Search for the cell housing the specified text and yield its (X, Y) center coordinate. 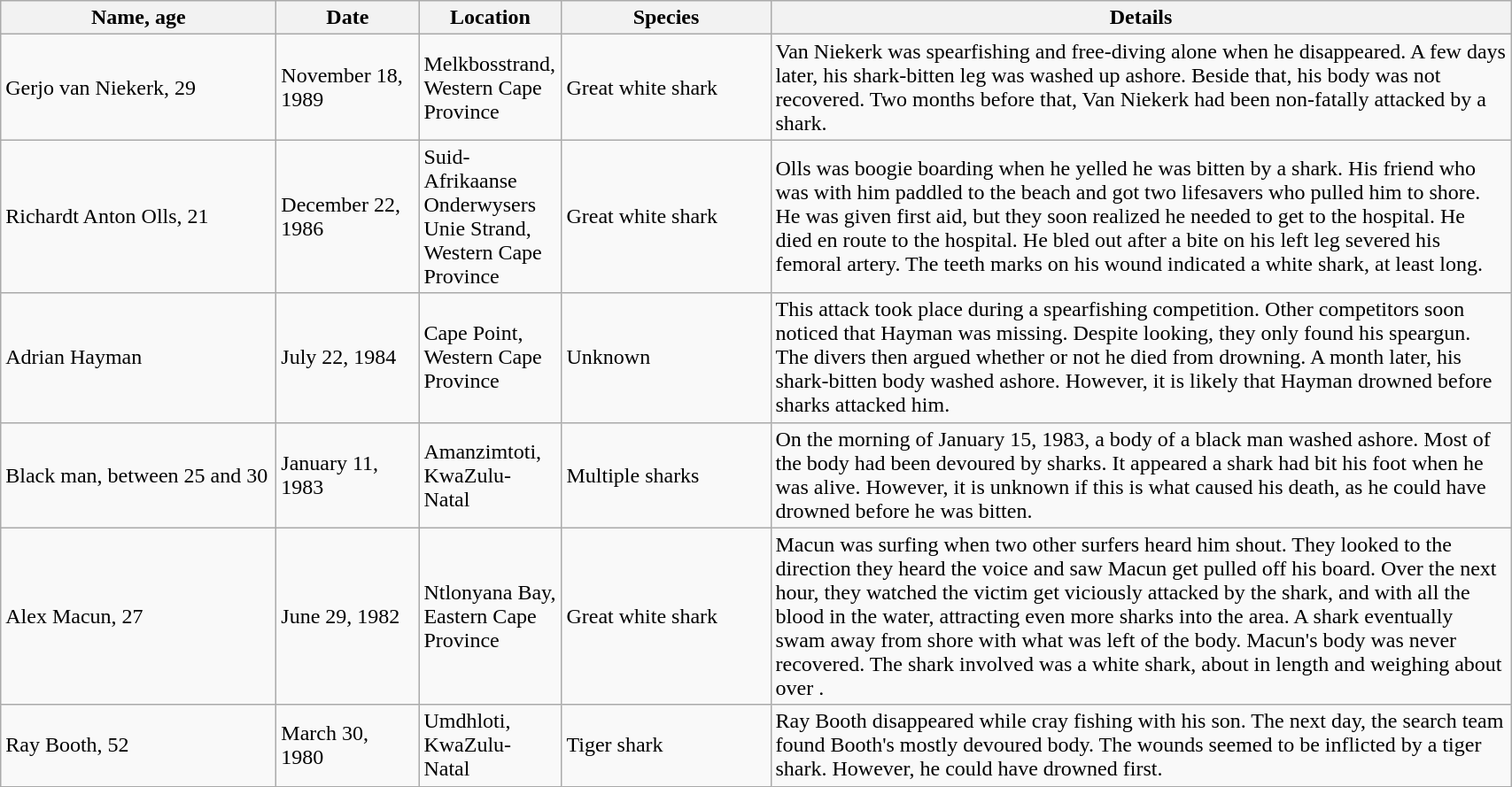
Name, age (138, 18)
Umdhloti, KwaZulu-Natal (491, 745)
Multiple sharks (666, 475)
January 11, 1983 (347, 475)
June 29, 1982 (347, 616)
Gerjo van Niekerk, 29 (138, 87)
Ntlonyana Bay, Eastern Cape Province (491, 616)
Richardt Anton Olls, 21 (138, 216)
Location (491, 18)
Unknown (666, 358)
Adrian Hayman (138, 358)
Date (347, 18)
December 22, 1986 (347, 216)
Details (1141, 18)
Species (666, 18)
November 18, 1989 (347, 87)
Amanzimtoti, KwaZulu-Natal (491, 475)
Cape Point, Western Cape Province (491, 358)
Melkbosstrand, Western Cape Province (491, 87)
Tiger shark (666, 745)
Alex Macun, 27 (138, 616)
March 30, 1980 (347, 745)
Black man, between 25 and 30 (138, 475)
Ray Booth, 52 (138, 745)
Suid-Afrikaanse Onderwysers Unie Strand, Western Cape Province (491, 216)
July 22, 1984 (347, 358)
